Search for the cell housing the specified text and yield its [x, y] center coordinate. 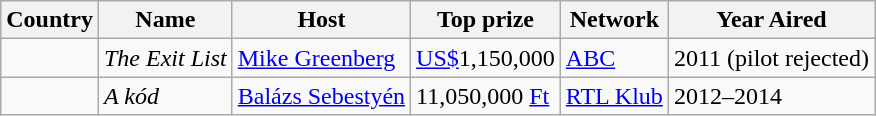
RTL Klub [614, 96]
The Exit List [165, 58]
11,050,000 Ft [486, 96]
Host [321, 20]
2012–2014 [771, 96]
Mike Greenberg [321, 58]
Network [614, 20]
Balázs Sebestyén [321, 96]
Year Aired [771, 20]
US$1,150,000 [486, 58]
ABC [614, 58]
2011 (pilot rejected) [771, 58]
A kód [165, 96]
Country [50, 20]
Top prize [486, 20]
Name [165, 20]
